Return (X, Y) of the center of cell containing provided text 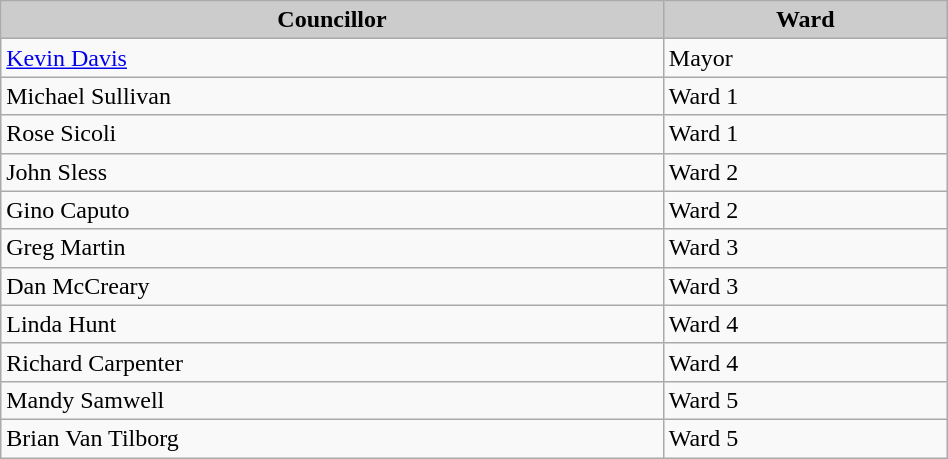
Rose Sicoli (332, 134)
Greg Martin (332, 248)
Michael Sullivan (332, 96)
Ward (805, 20)
Richard Carpenter (332, 362)
Gino Caputo (332, 210)
Councillor (332, 20)
Mandy Samwell (332, 400)
Dan McCreary (332, 286)
John Sless (332, 172)
Kevin Davis (332, 58)
Brian Van Tilborg (332, 438)
Mayor (805, 58)
Linda Hunt (332, 324)
